Scan for the cell matching the given text and deliver its (X, Y) coordinate at center. 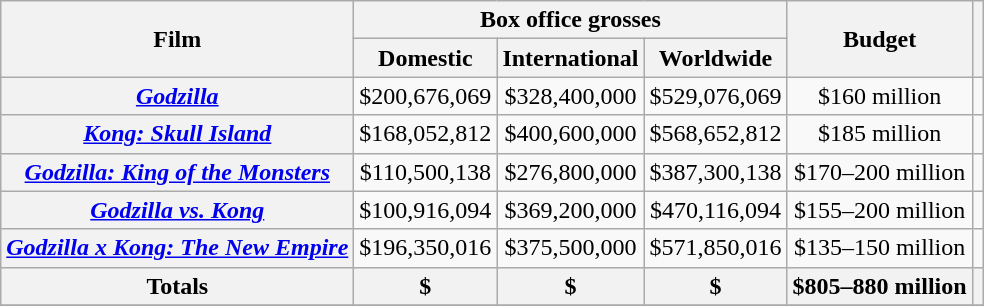
Godzilla x Kong: The New Empire (178, 248)
$100,916,094 (426, 210)
$135–150 million (880, 248)
$375,500,000 (570, 248)
$400,600,000 (570, 134)
International (570, 58)
Worldwide (716, 58)
$170–200 million (880, 172)
$571,850,016 (716, 248)
$805–880 million (880, 286)
$160 million (880, 96)
$185 million (880, 134)
$568,652,812 (716, 134)
Totals (178, 286)
$276,800,000 (570, 172)
$369,200,000 (570, 210)
Domestic (426, 58)
Box office grosses (570, 20)
Kong: Skull Island (178, 134)
$155–200 million (880, 210)
Godzilla vs. Kong (178, 210)
$529,076,069 (716, 96)
Godzilla: King of the Monsters (178, 172)
$328,400,000 (570, 96)
Budget (880, 39)
Godzilla (178, 96)
$470,116,094 (716, 210)
$200,676,069 (426, 96)
$387,300,138 (716, 172)
$168,052,812 (426, 134)
$196,350,016 (426, 248)
$110,500,138 (426, 172)
Film (178, 39)
